Provide the (x, y) coordinate of the cell's center where the given text is located.  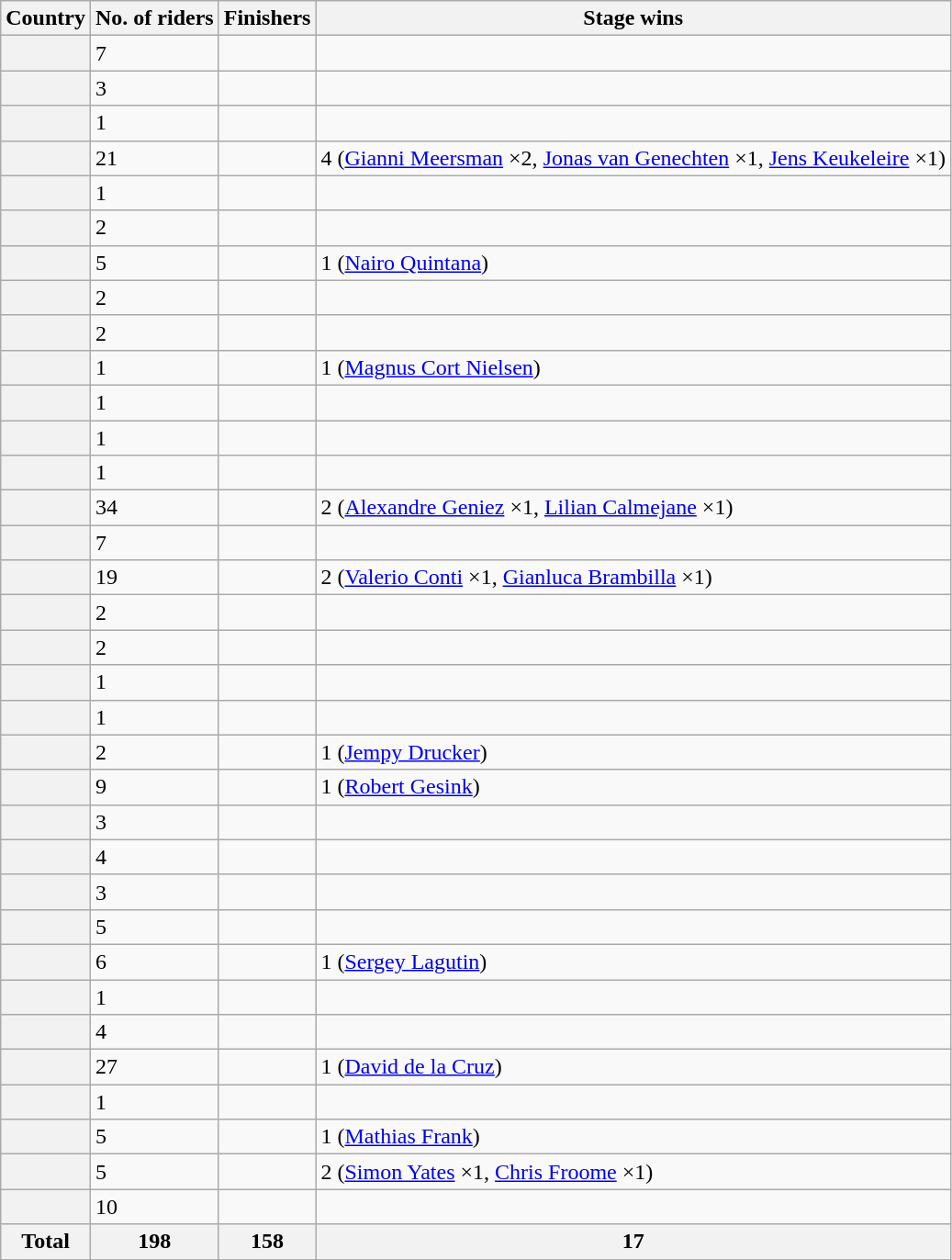
1 (Nairo Quintana) (633, 263)
6 (154, 962)
1 (Jempy Drucker) (633, 752)
Stage wins (633, 18)
No. of riders (154, 18)
19 (154, 578)
21 (154, 158)
Total (46, 1242)
2 (Valerio Conti ×1, Gianluca Brambilla ×1) (633, 578)
1 (Robert Gesink) (633, 787)
1 (Sergey Lagutin) (633, 962)
1 (Mathias Frank) (633, 1137)
2 (Simon Yates ×1, Chris Froome ×1) (633, 1172)
17 (633, 1242)
4 (Gianni Meersman ×2, Jonas van Genechten ×1, Jens Keukeleire ×1) (633, 158)
Country (46, 18)
9 (154, 787)
27 (154, 1067)
Finishers (267, 18)
34 (154, 508)
2 (Alexandre Geniez ×1, Lilian Calmejane ×1) (633, 508)
1 (David de la Cruz) (633, 1067)
1 (Magnus Cort Nielsen) (633, 367)
10 (154, 1207)
198 (154, 1242)
158 (267, 1242)
